Determine the (X, Y) coordinate at the center of the cell enclosing the given text.  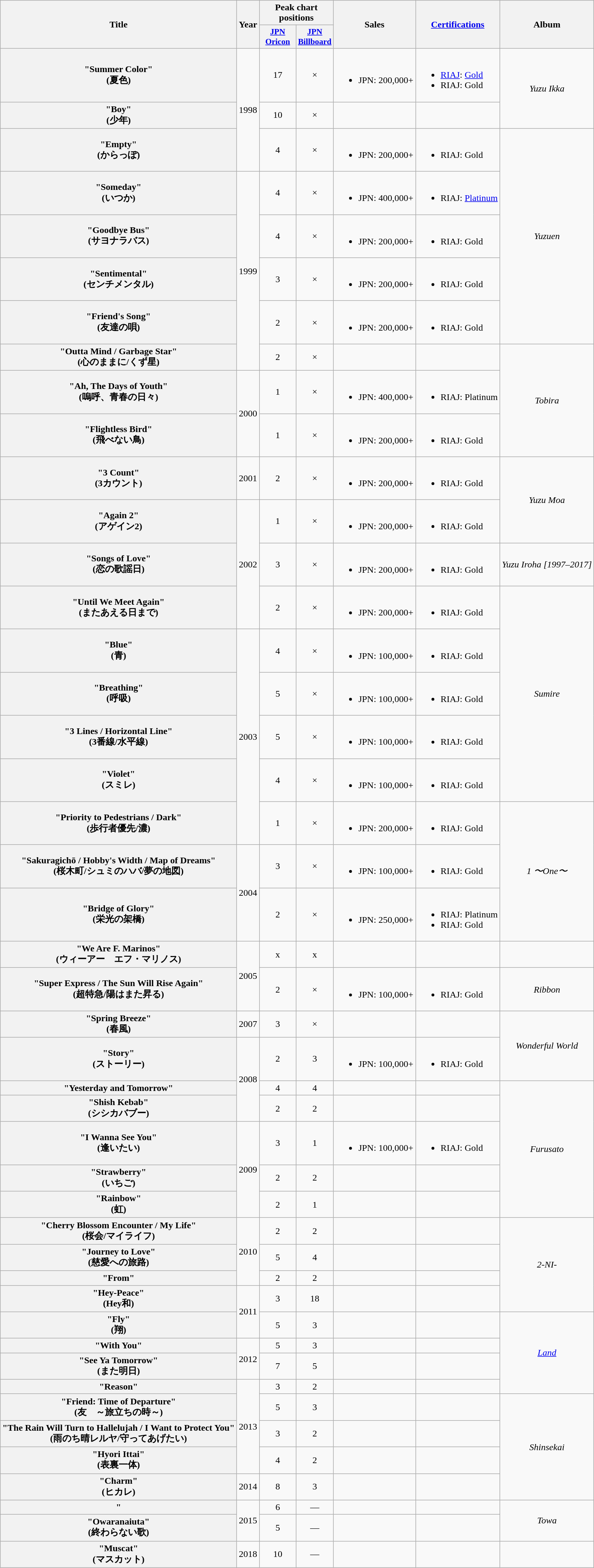
"Ah, The Days of Youth"(嗚呼、青春の日々) (119, 392)
1999 (248, 271)
2008 (248, 1079)
"Flightless Bird"(飛べない鳥) (119, 435)
"Violet"(スミレ) (119, 780)
"Charm"(ヒカレ) (119, 1487)
18 (315, 1298)
2-NI- (547, 1264)
"From" (119, 1278)
Sales (375, 24)
2018 (248, 1554)
Yuzuen (547, 236)
1998 (248, 110)
"Rainbow"(虹) (119, 1205)
2000 (248, 413)
"Reason" (119, 1386)
2012 (248, 1359)
" (119, 1507)
8 (278, 1487)
Year (248, 24)
2007 (248, 1024)
JPNOricon (278, 37)
"The Rain Will Turn to Hallelujah / I Want to Protect You"(雨のち晴レルヤ/守ってあげたい) (119, 1434)
Sumire (547, 694)
"3 Lines / Horizontal Line"(3番線/水平線) (119, 737)
"Cherry Blossom Encounter / My Life"(桜会/マイライフ) (119, 1231)
JPNBillboard (315, 37)
"Until We Meet Again"(またあえる日まで) (119, 608)
"Muscat"(マスカット) (119, 1554)
JPN: 250,000+ (375, 914)
Title (119, 24)
Yuzu Moa (547, 500)
"Hyori Ittai"(表裏一体) (119, 1460)
7 (278, 1366)
2001 (248, 478)
2009 (248, 1170)
Yuzu Iroha [1997–2017] (547, 564)
Tobira (547, 400)
2005 (248, 976)
"Friend's Song"(友達の唄) (119, 323)
"Songs of Love"(恋の歌謡日) (119, 564)
"Someday"(いつか) (119, 193)
"Empty"(からっぽ) (119, 150)
6 (278, 1507)
RIAJ: GoldRIAJ: Gold (458, 75)
RIAJ: PlatinumRIAJ: Gold (458, 914)
"We Are F. Marinos"(ウィーアー エフ・マリノス) (119, 954)
"Bridge of Glory"(栄光の架橋) (119, 914)
Peak chart positions (296, 13)
Furusato (547, 1149)
"Boy"(少年) (119, 115)
2014 (248, 1487)
"Priority to Pedestrians / Dark"(歩行者優先/濃) (119, 823)
Album (547, 24)
Ribbon (547, 989)
"Story"(ストーリー) (119, 1059)
"Owaranaiuta"(終わらない歌) (119, 1528)
"Fly"(翔) (119, 1325)
Towa (547, 1521)
Certifications (458, 24)
"Outta Mind / Garbage Star"(心のままに/くず星) (119, 357)
Land (547, 1353)
"Yesterday and Tomorrow" (119, 1088)
"Spring Breeze"(春風) (119, 1024)
"Goodbye Bus"(サヨナラバス) (119, 236)
"Strawberry"(いちご) (119, 1178)
2013 (248, 1426)
"Journey to Love"(慈愛への旅路) (119, 1258)
17 (278, 75)
"Friend: Time of Departure"(友 ～旅立ちの時～) (119, 1407)
2010 (248, 1252)
Shinsekai (547, 1447)
1 〜One〜 (547, 871)
"See Ya Tomorrow"(また明日) (119, 1366)
"3 Count"(3カウント) (119, 478)
"Shish Kebab"(シシカバブー) (119, 1109)
"Hey-Peace"(Hey和) (119, 1298)
"Summer Color"(夏色) (119, 75)
"With You" (119, 1346)
"Super Express / The Sun Will Rise Again"(超特急/陽はまた昇る) (119, 989)
2011 (248, 1312)
2004 (248, 893)
"Breathing"(呼吸) (119, 694)
Wonderful World (547, 1046)
"Again 2"(アゲイン2) (119, 522)
2002 (248, 564)
"Sentimental"(センチメンタル) (119, 279)
"Blue"(青) (119, 651)
2003 (248, 737)
2015 (248, 1521)
Yuzu Ikka (547, 88)
"I Wanna See You"(逢いたい) (119, 1143)
"Sakuragichō / Hobby's Width / Map of Dreams"(桜木町/シュミのハバ/夢の地図) (119, 866)
